Search for the cell housing the specified text and yield its (X, Y) center coordinate. 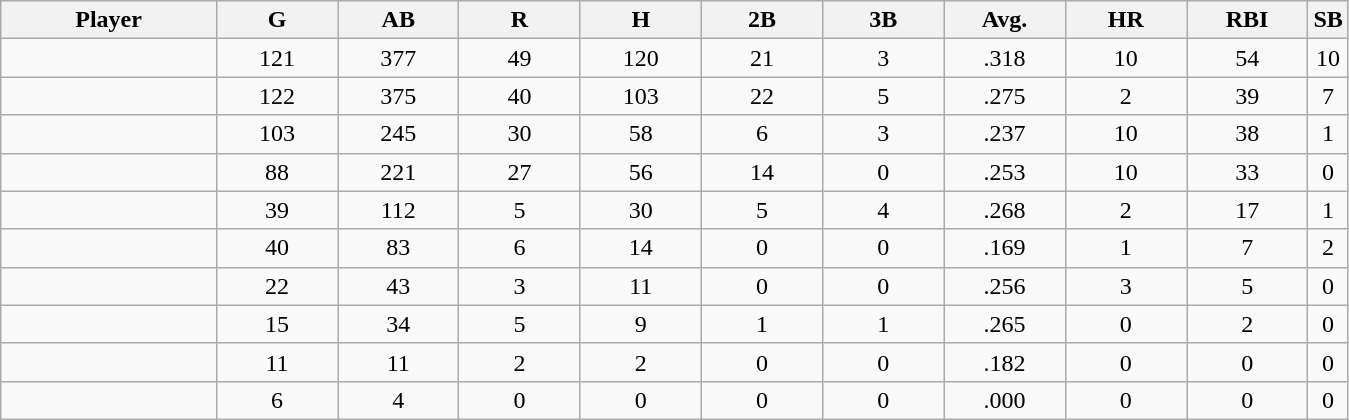
.268 (1004, 210)
245 (398, 134)
122 (276, 96)
120 (640, 58)
G (276, 20)
17 (1246, 210)
Player (109, 20)
121 (276, 58)
9 (640, 324)
RBI (1246, 20)
.275 (1004, 96)
38 (1246, 134)
88 (276, 172)
27 (520, 172)
33 (1246, 172)
H (640, 20)
.256 (1004, 286)
.318 (1004, 58)
15 (276, 324)
221 (398, 172)
83 (398, 248)
HR (1126, 20)
21 (762, 58)
.000 (1004, 400)
R (520, 20)
.169 (1004, 248)
34 (398, 324)
AB (398, 20)
.265 (1004, 324)
56 (640, 172)
43 (398, 286)
SB (1328, 20)
112 (398, 210)
54 (1246, 58)
2B (762, 20)
.237 (1004, 134)
377 (398, 58)
58 (640, 134)
3B (884, 20)
.182 (1004, 362)
.253 (1004, 172)
375 (398, 96)
49 (520, 58)
Avg. (1004, 20)
